Pinpoint the cell where the given text exists, returning its [x, y] midpoint coordinate. 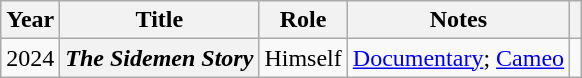
Documentary; Cameo [458, 58]
Role [303, 20]
2024 [30, 58]
Year [30, 20]
Notes [458, 20]
Title [160, 20]
The Sidemen Story [160, 58]
Himself [303, 58]
